Return the [x, y] coordinate for the center point of the cell that contains the specified text.  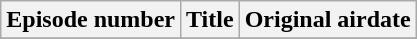
Title [210, 20]
Episode number [91, 20]
Original airdate [328, 20]
